Scan for the cell matching the given text and deliver its (x, y) coordinate at center. 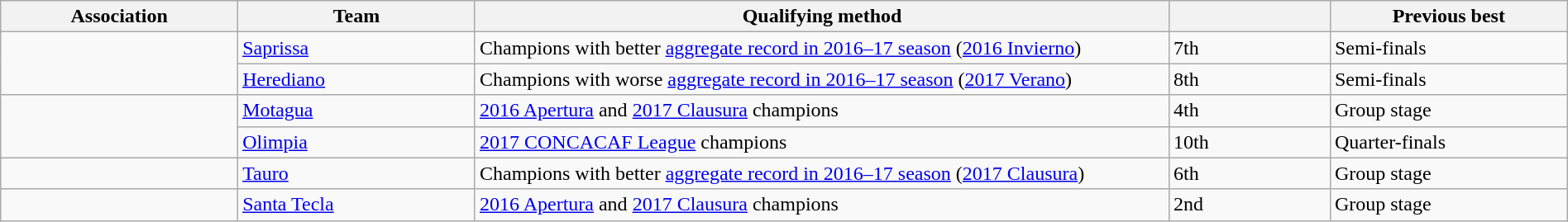
Motagua (357, 111)
Qualifying method (822, 17)
Saprissa (357, 48)
Olimpia (357, 142)
Quarter-finals (1449, 142)
Association (119, 17)
Tauro (357, 173)
10th (1250, 142)
Santa Tecla (357, 205)
2017 CONCACAF League champions (822, 142)
Previous best (1449, 17)
Team (357, 17)
Champions with better aggregate record in 2016–17 season (2017 Clausura) (822, 173)
2nd (1250, 205)
Herediano (357, 79)
Champions with worse aggregate record in 2016–17 season (2017 Verano) (822, 79)
6th (1250, 173)
Champions with better aggregate record in 2016–17 season (2016 Invierno) (822, 48)
8th (1250, 79)
7th (1250, 48)
4th (1250, 111)
